Return the [X, Y] coordinate for the center point of the cell that contains the specified text.  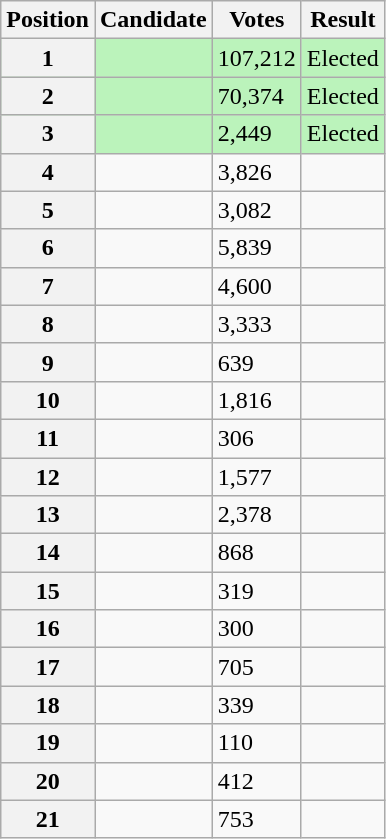
1 [48, 58]
10 [48, 400]
9 [48, 362]
12 [48, 477]
Votes [256, 20]
300 [256, 629]
Position [48, 20]
Candidate [153, 20]
3 [48, 134]
306 [256, 438]
6 [48, 248]
4 [48, 172]
19 [48, 743]
5,839 [256, 248]
11 [48, 438]
14 [48, 553]
107,212 [256, 58]
1,816 [256, 400]
3,826 [256, 172]
5 [48, 210]
8 [48, 324]
753 [256, 819]
705 [256, 667]
110 [256, 743]
3,333 [256, 324]
3,082 [256, 210]
2,378 [256, 515]
15 [48, 591]
Result [342, 20]
21 [48, 819]
2 [48, 96]
4,600 [256, 286]
17 [48, 667]
2,449 [256, 134]
639 [256, 362]
13 [48, 515]
7 [48, 286]
70,374 [256, 96]
412 [256, 781]
1,577 [256, 477]
18 [48, 705]
339 [256, 705]
20 [48, 781]
16 [48, 629]
868 [256, 553]
319 [256, 591]
